Provide the [X, Y] coordinate of the cell's center where the given text is located.  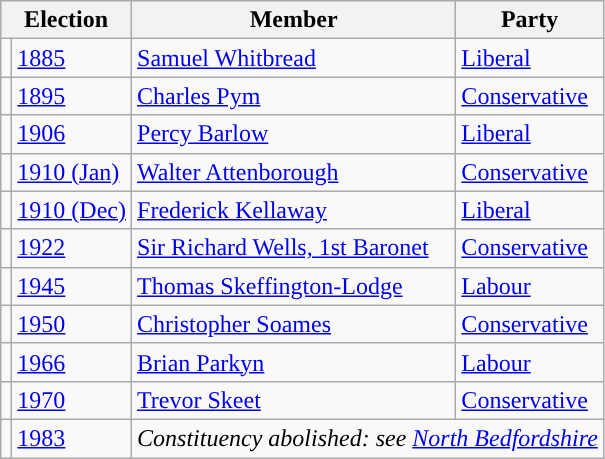
Party [530, 20]
1970 [72, 400]
Member [294, 20]
Walter Attenborough [294, 172]
Percy Barlow [294, 134]
1885 [72, 58]
Charles Pym [294, 96]
Trevor Skeet [294, 400]
Election [66, 20]
1945 [72, 286]
1910 (Jan) [72, 172]
1906 [72, 134]
1922 [72, 248]
1983 [72, 438]
Thomas Skeffington-Lodge [294, 286]
Frederick Kellaway [294, 210]
Brian Parkyn [294, 362]
Constituency abolished: see North Bedfordshire [368, 438]
1950 [72, 324]
Sir Richard Wells, 1st Baronet [294, 248]
1910 (Dec) [72, 210]
1966 [72, 362]
Christopher Soames [294, 324]
1895 [72, 96]
Samuel Whitbread [294, 58]
